From the cell containing the given text, extract its center point as [X, Y] coordinate. 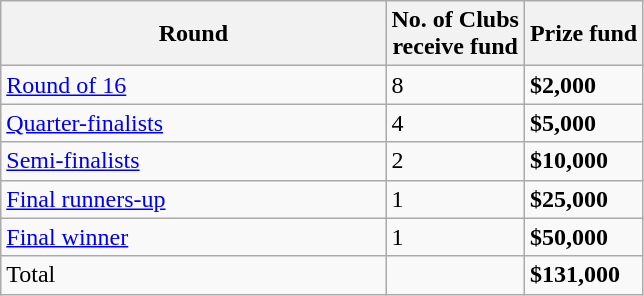
Round [194, 34]
$131,000 [583, 275]
Total [194, 275]
$5,000 [583, 123]
Final runners-up [194, 199]
No. of Clubsreceive fund [455, 34]
$25,000 [583, 199]
Round of 16 [194, 85]
Quarter-finalists [194, 123]
Prize fund [583, 34]
$50,000 [583, 237]
$2,000 [583, 85]
4 [455, 123]
$10,000 [583, 161]
2 [455, 161]
Semi-finalists [194, 161]
Final winner [194, 237]
8 [455, 85]
